Provide the (x, y) coordinate of the cell's center where the given text is located.  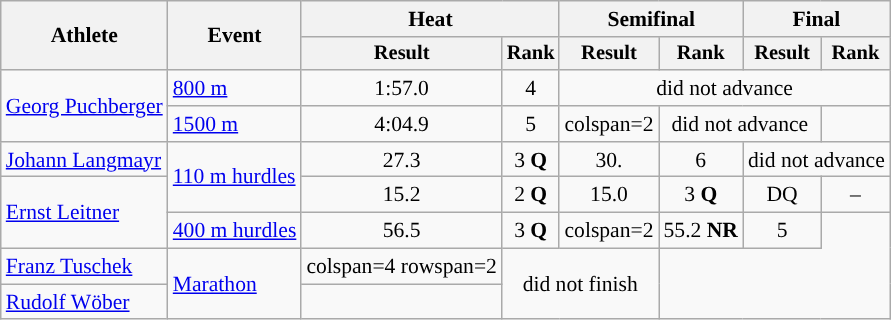
did not finish (580, 284)
6 (700, 160)
4:04.9 (402, 124)
Johann Langmayr (84, 160)
2 Q (531, 195)
30. (608, 160)
1500 m (235, 124)
27.3 (402, 160)
Franz Tuschek (84, 267)
colspan=4 rowspan=2 (402, 267)
4 (531, 88)
Rudolf Wöber (84, 302)
Athlete (84, 36)
15.2 (402, 195)
15.0 (608, 195)
55.2 NR (700, 231)
1:57.0 (402, 88)
Georg Puchberger (84, 106)
Heat (430, 19)
110 m hurdles (235, 178)
DQ (782, 195)
56.5 (402, 231)
– (856, 195)
Event (235, 36)
Marathon (235, 284)
Final (816, 19)
400 m hurdles (235, 231)
Semifinal (651, 19)
Ernst Leitner (84, 212)
800 m (235, 88)
